Return (x, y) of the center of cell containing provided text 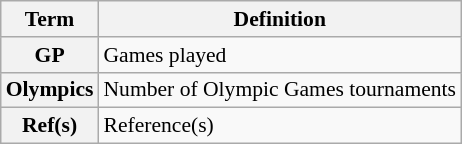
Number of Olympic Games tournaments (280, 90)
Games played (280, 55)
Term (50, 19)
Reference(s) (280, 126)
Definition (280, 19)
Olympics (50, 90)
GP (50, 55)
Ref(s) (50, 126)
